Find where the given text appears and provide that cell's center as (x, y) coordinate. 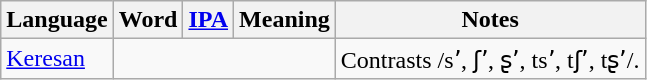
Keresan (57, 59)
IPA (208, 20)
Language (57, 20)
Word (148, 20)
Meaning (285, 20)
Notes (490, 20)
Contrasts /sʼ, ʃʼ, ʂʼ, tsʼ, tʃʼ, tʂʼ/. (490, 59)
